Find where the given text appears and provide that cell's center as [x, y] coordinate. 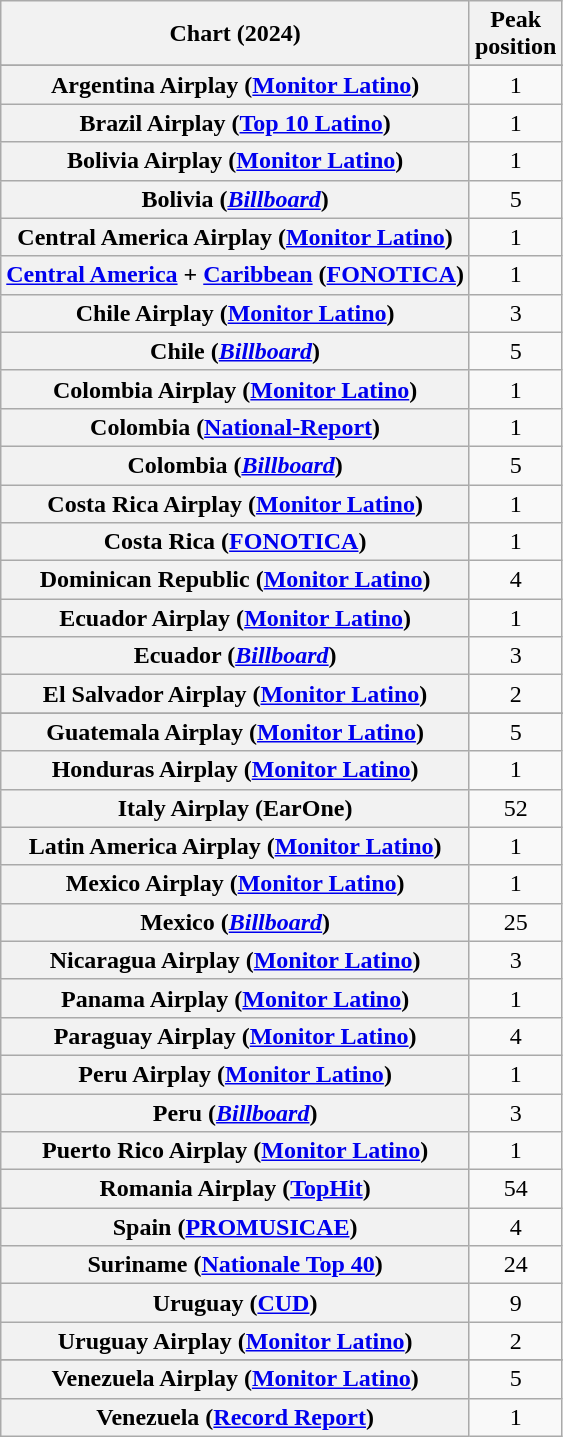
Guatemala Airplay (Monitor Latino) [236, 732]
Bolivia (Billboard) [236, 199]
Brazil Airplay (Top 10 Latino) [236, 123]
Argentina Airplay (Monitor Latino) [236, 85]
Colombia Airplay (Monitor Latino) [236, 389]
Dominican Republic (Monitor Latino) [236, 580]
Latin America Airplay (Monitor Latino) [236, 846]
Costa Rica Airplay (Monitor Latino) [236, 503]
Peru Airplay (Monitor Latino) [236, 1074]
Spain (PROMUSICAE) [236, 1227]
Central America Airplay (Monitor Latino) [236, 237]
Uruguay Airplay (Monitor Latino) [236, 1341]
9 [515, 1303]
Costa Rica (FONOTICA) [236, 542]
Chile Airplay (Monitor Latino) [236, 313]
Honduras Airplay (Monitor Latino) [236, 770]
Uruguay (CUD) [236, 1303]
Venezuela Airplay (Monitor Latino) [236, 1379]
Central America + Caribbean (FONOTICA) [236, 275]
Peakposition [515, 34]
Chile (Billboard) [236, 351]
Mexico (Billboard) [236, 922]
Paraguay Airplay (Monitor Latino) [236, 1036]
Venezuela (Record Report) [236, 1417]
Puerto Rico Airplay (Monitor Latino) [236, 1151]
Suriname (Nationale Top 40) [236, 1265]
Ecuador (Billboard) [236, 656]
24 [515, 1265]
Romania Airplay (TopHit) [236, 1189]
Colombia (National-Report) [236, 427]
Peru (Billboard) [236, 1113]
Chart (2024) [236, 34]
25 [515, 922]
El Salvador Airplay (Monitor Latino) [236, 694]
Italy Airplay (EarOne) [236, 808]
Nicaragua Airplay (Monitor Latino) [236, 960]
Panama Airplay (Monitor Latino) [236, 998]
54 [515, 1189]
Bolivia Airplay (Monitor Latino) [236, 161]
52 [515, 808]
Mexico Airplay (Monitor Latino) [236, 884]
Ecuador Airplay (Monitor Latino) [236, 618]
Colombia (Billboard) [236, 465]
